Output the (x, y) coordinate of the center of the cell containing the given text.  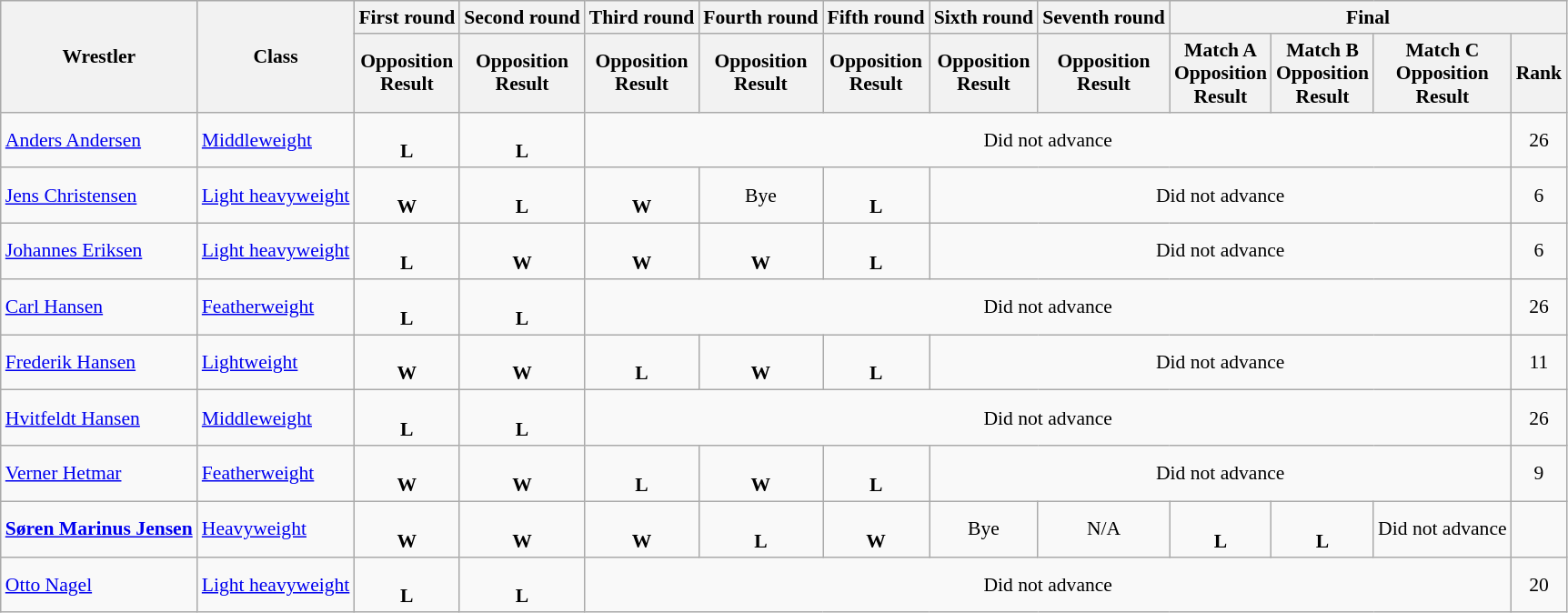
Søren Marinus Jensen (99, 529)
Final (1368, 17)
Heavyweight (276, 529)
Anders Andersen (99, 140)
Match BOppositionResult (1322, 73)
Match AOppositionResult (1221, 73)
11 (1539, 362)
Seventh round (1104, 17)
Otto Nagel (99, 584)
Class (276, 56)
Hvitfeldt Hansen (99, 418)
Second round (522, 17)
Third round (642, 17)
Johannes Eriksen (99, 251)
Sixth round (984, 17)
Wrestler (99, 56)
N/A (1104, 529)
Carl Hansen (99, 307)
20 (1539, 584)
Fourth round (760, 17)
Lightweight (276, 362)
Jens Christensen (99, 196)
First round (407, 17)
9 (1539, 473)
Rank (1539, 73)
Frederik Hansen (99, 362)
Fifth round (877, 17)
Match COppositionResult (1442, 73)
Verner Hetmar (99, 473)
